Extract the (X, Y) coordinate from the center of the cell holding the provided text.  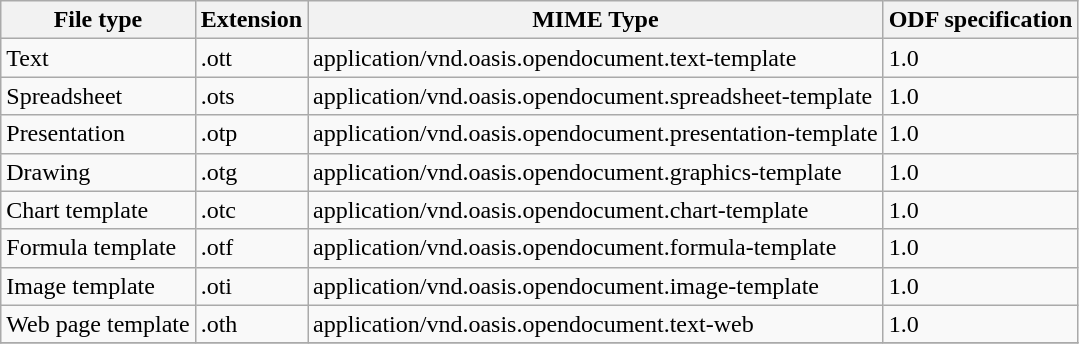
Chart template (98, 210)
.ots (251, 96)
.oti (251, 286)
.otg (251, 172)
.otp (251, 134)
Spreadsheet (98, 96)
application/vnd.oasis.opendocument.graphics-template (596, 172)
MIME Type (596, 20)
application/vnd.oasis.opendocument.chart-template (596, 210)
.otf (251, 248)
Extension (251, 20)
application/vnd.oasis.opendocument.spreadsheet-template (596, 96)
Drawing (98, 172)
application/vnd.oasis.opendocument.image-template (596, 286)
application/vnd.oasis.opendocument.formula-template (596, 248)
application/vnd.oasis.opendocument.presentation-template (596, 134)
application/vnd.oasis.opendocument.text-web (596, 324)
.ott (251, 58)
Text (98, 58)
Formula template (98, 248)
.oth (251, 324)
Presentation (98, 134)
File type (98, 20)
application/vnd.oasis.opendocument.text-template (596, 58)
.otc (251, 210)
Image template (98, 286)
Web page template (98, 324)
ODF specification (980, 20)
